Find where the given text appears and provide that cell's center as (x, y) coordinate. 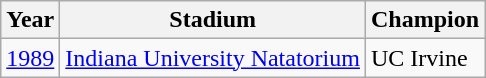
Champion (424, 20)
1989 (30, 58)
Stadium (213, 20)
Year (30, 20)
UC Irvine (424, 58)
Indiana University Natatorium (213, 58)
